Locate the cell with the specified text and output its [x, y] center coordinate. 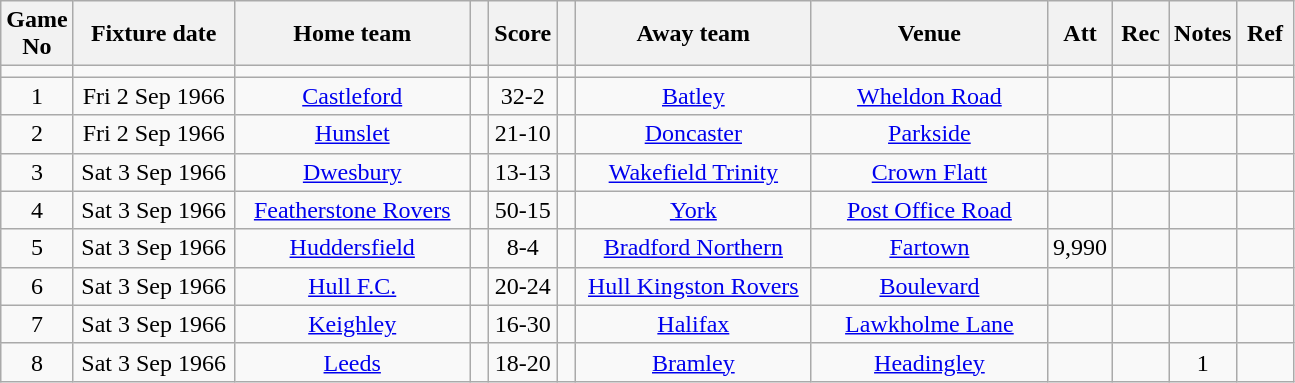
8-4 [523, 248]
9,990 [1080, 248]
Headingley [929, 362]
York [693, 210]
Castleford [352, 96]
Home team [352, 34]
Score [523, 34]
Leeds [352, 362]
Wakefield Trinity [693, 172]
Fixture date [154, 34]
18-20 [523, 362]
Bradford Northern [693, 248]
Wheldon Road [929, 96]
Parkside [929, 134]
Dwesbury [352, 172]
Featherstone Rovers [352, 210]
2 [37, 134]
16-30 [523, 324]
Crown Flatt [929, 172]
Huddersfield [352, 248]
Doncaster [693, 134]
50-15 [523, 210]
Att [1080, 34]
Post Office Road [929, 210]
Keighley [352, 324]
Hull F.C. [352, 286]
Hunslet [352, 134]
Notes [1203, 34]
32-2 [523, 96]
21-10 [523, 134]
6 [37, 286]
Lawkholme Lane [929, 324]
Hull Kingston Rovers [693, 286]
Halifax [693, 324]
3 [37, 172]
Away team [693, 34]
Fartown [929, 248]
Boulevard [929, 286]
5 [37, 248]
20-24 [523, 286]
Bramley [693, 362]
13-13 [523, 172]
Batley [693, 96]
Ref [1265, 34]
Game No [37, 34]
Venue [929, 34]
8 [37, 362]
7 [37, 324]
Rec [1141, 34]
4 [37, 210]
